Return the [X, Y] coordinate for the center point of the cell that contains the specified text.  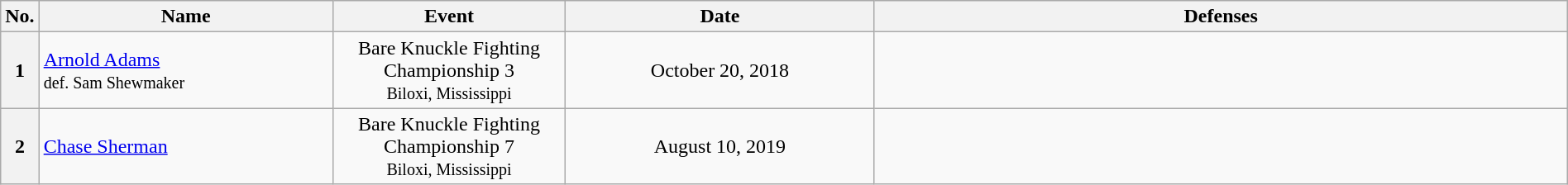
Bare Knuckle Fighting Championship 3Biloxi, Mississippi [449, 70]
Bare Knuckle Fighting Championship 7Biloxi, Mississippi [449, 146]
2 [20, 146]
Name [185, 17]
Defenses [1221, 17]
No. [20, 17]
August 10, 2019 [719, 146]
Event [449, 17]
Date [719, 17]
October 20, 2018 [719, 70]
1 [20, 70]
Chase Sherman [185, 146]
Arnold Adams def. Sam Shewmaker [185, 70]
